Identify which cell holds the provided text, then report its (x, y) central coordinate. 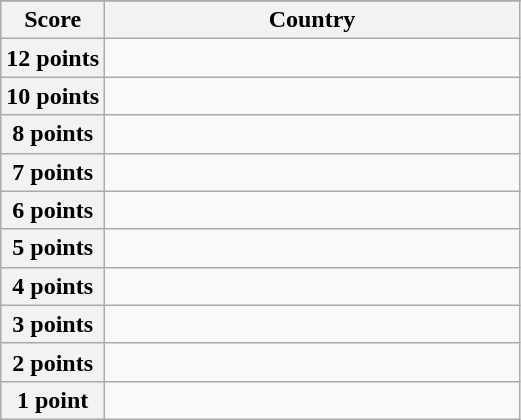
2 points (53, 362)
6 points (53, 210)
8 points (53, 134)
7 points (53, 172)
4 points (53, 286)
1 point (53, 400)
Score (53, 20)
5 points (53, 248)
3 points (53, 324)
10 points (53, 96)
Country (312, 20)
12 points (53, 58)
